Determine the [x, y] coordinate at the center of the cell enclosing the given text.  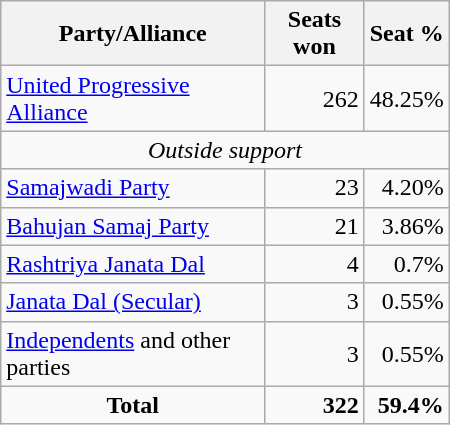
48.25% [406, 98]
Independents and other parties [133, 354]
Janata Dal (Secular) [133, 302]
4 [314, 264]
Total [133, 405]
59.4% [406, 405]
Outside support [225, 150]
Seats won [314, 34]
322 [314, 405]
Seat % [406, 34]
United Progressive Alliance [133, 98]
262 [314, 98]
Party/Alliance [133, 34]
3.86% [406, 226]
Samajwadi Party [133, 188]
Rashtriya Janata Dal [133, 264]
21 [314, 226]
23 [314, 188]
4.20% [406, 188]
0.7% [406, 264]
Bahujan Samaj Party [133, 226]
